Pinpoint the cell where the given text exists, returning its [X, Y] midpoint coordinate. 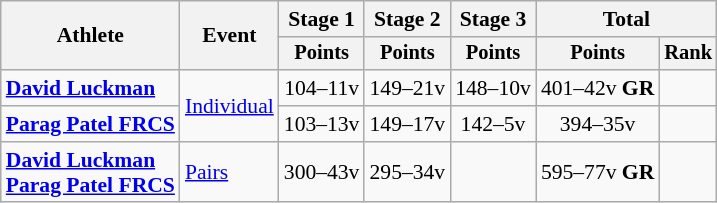
103–13v [322, 124]
David Luckman [90, 88]
Rank [688, 54]
Total [626, 19]
401–42v GR [598, 88]
149–21v [407, 88]
Pairs [230, 172]
Stage 2 [407, 19]
595–77v GR [598, 172]
394–35v [598, 124]
Individual [230, 106]
Stage 3 [493, 19]
142–5v [493, 124]
Athlete [90, 36]
104–11v [322, 88]
295–34v [407, 172]
148–10v [493, 88]
David LuckmanParag Patel FRCS [90, 172]
Event [230, 36]
Parag Patel FRCS [90, 124]
300–43v [322, 172]
149–17v [407, 124]
Stage 1 [322, 19]
